Detect which cell encompasses the target text, then output its [X, Y] center coordinate. 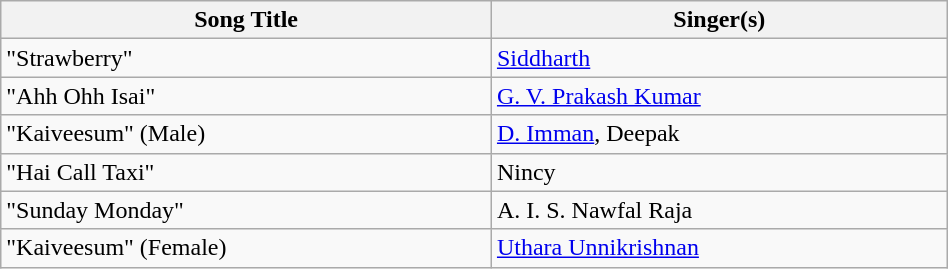
Nincy [719, 172]
"Kaiveesum" (Female) [246, 248]
"Hai Call Taxi" [246, 172]
D. Imman, Deepak [719, 134]
"Kaiveesum" (Male) [246, 134]
"Sunday Monday" [246, 210]
"Ahh Ohh Isai" [246, 96]
Siddharth [719, 58]
"Strawberry" [246, 58]
Singer(s) [719, 20]
A. I. S. Nawfal Raja [719, 210]
Uthara Unnikrishnan [719, 248]
G. V. Prakash Kumar [719, 96]
Song Title [246, 20]
